Locate the cell with the specified text and output its (X, Y) center coordinate. 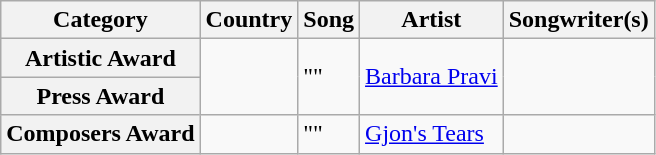
Artist (432, 20)
Barbara Pravi (432, 77)
Gjon's Tears (432, 134)
Category (100, 20)
Artistic Award (100, 58)
Songwriter(s) (578, 20)
Country (249, 20)
Composers Award (100, 134)
Press Award (100, 96)
Song (329, 20)
